Locate the cell with the specified text and output its (x, y) center coordinate. 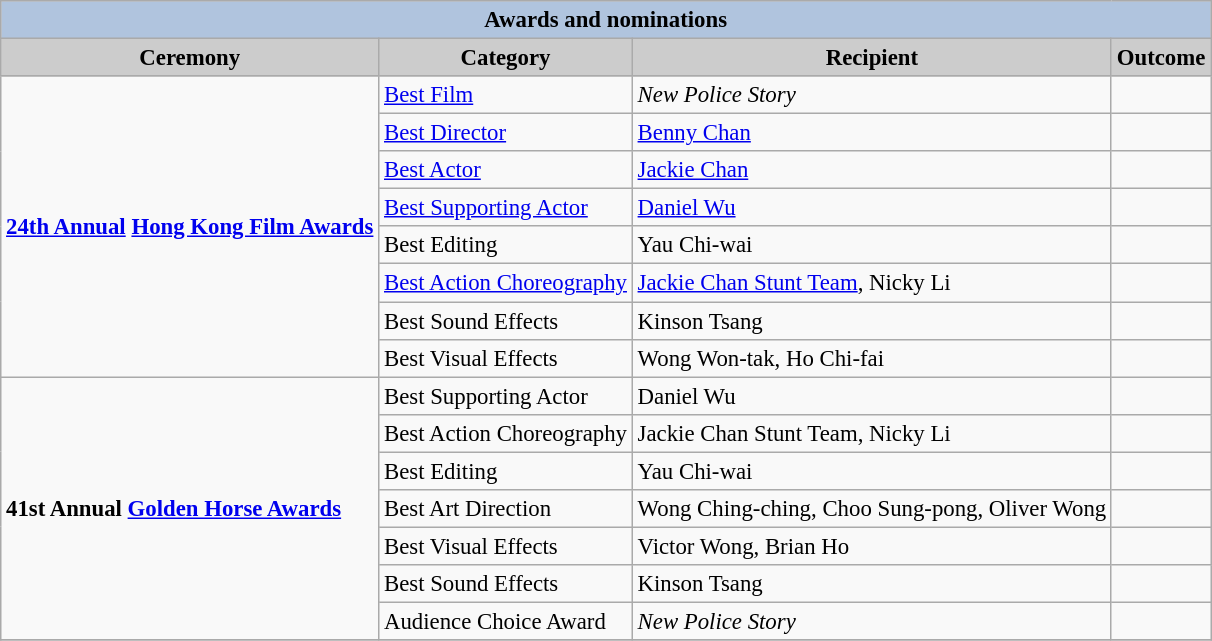
Wong Ching-ching, Choo Sung-pong, Oliver Wong (872, 509)
Wong Won-tak, Ho Chi-fai (872, 358)
Best Film (506, 95)
Audience Choice Award (506, 621)
Victor Wong, Brian Ho (872, 546)
Jackie Chan (872, 170)
Recipient (872, 58)
Awards and nominations (606, 20)
Benny Chan (872, 133)
24th Annual Hong Kong Film Awards (190, 226)
Best Art Direction (506, 509)
41st Annual Golden Horse Awards (190, 508)
Outcome (1160, 58)
Category (506, 58)
Best Director (506, 133)
Best Actor (506, 170)
Ceremony (190, 58)
